Identify which cell holds the provided text, then report its [X, Y] central coordinate. 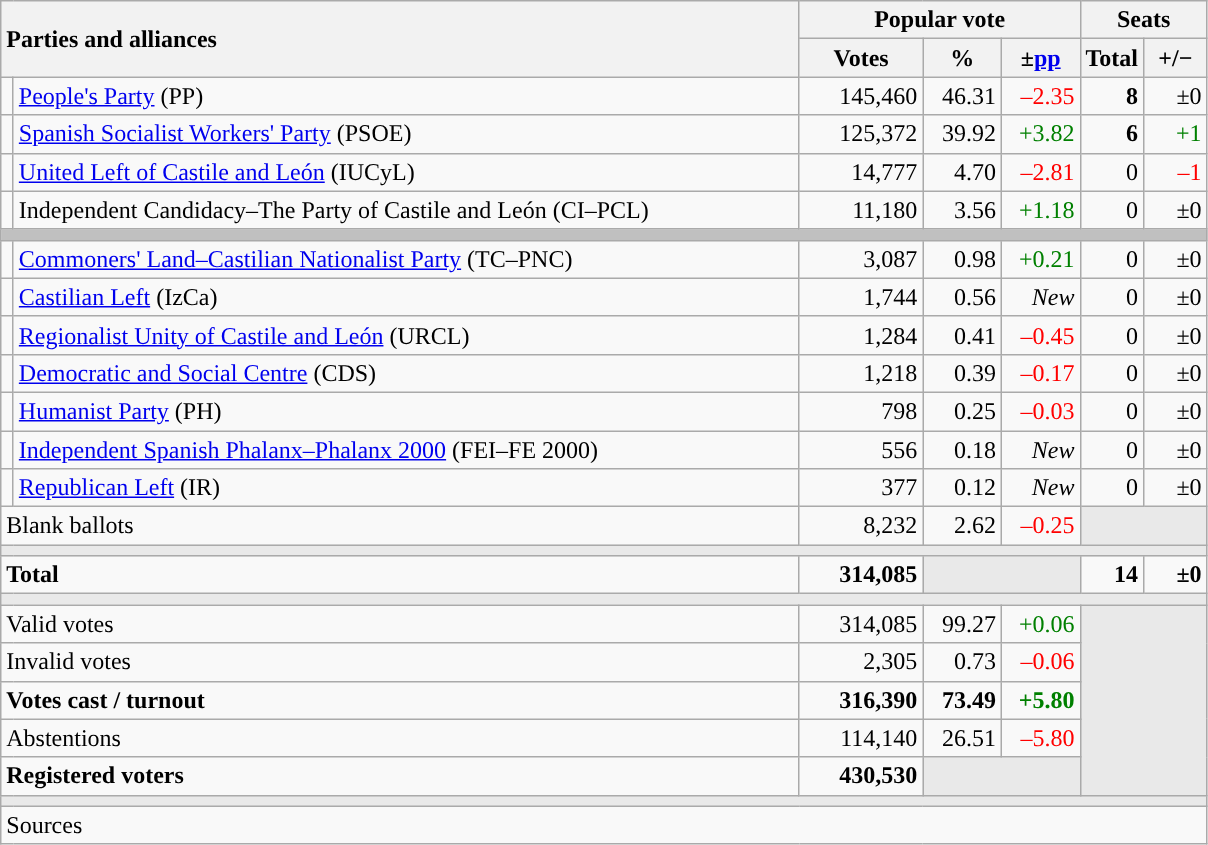
0.18 [962, 449]
2.62 [962, 526]
United Left of Castile and León (IUCyL) [406, 172]
+0.06 [1040, 624]
1,744 [861, 297]
73.49 [962, 700]
125,372 [861, 134]
0.41 [962, 335]
Seats [1144, 20]
798 [861, 411]
14,777 [861, 172]
3.56 [962, 210]
0.98 [962, 259]
–2.81 [1040, 172]
1,218 [861, 373]
99.27 [962, 624]
Regionalist Unity of Castile and León (URCL) [406, 335]
1,284 [861, 335]
3,087 [861, 259]
–2.35 [1040, 96]
2,305 [861, 662]
Republican Left (IR) [406, 488]
8 [1112, 96]
Independent Candidacy–The Party of Castile and León (CI–PCL) [406, 210]
26.51 [962, 738]
+3.82 [1040, 134]
556 [861, 449]
14 [1112, 575]
Commoners' Land–Castilian Nationalist Party (TC–PNC) [406, 259]
+5.80 [1040, 700]
Votes [861, 58]
Humanist Party (PH) [406, 411]
Spanish Socialist Workers' Party (PSOE) [406, 134]
8,232 [861, 526]
Independent Spanish Phalanx–Phalanx 2000 (FEI–FE 2000) [406, 449]
–0.17 [1040, 373]
Votes cast / turnout [400, 700]
Parties and alliances [400, 39]
Sources [604, 825]
Registered voters [400, 776]
Popular vote [940, 20]
% [962, 58]
0.12 [962, 488]
Invalid votes [400, 662]
6 [1112, 134]
+1 [1176, 134]
0.39 [962, 373]
–1 [1176, 172]
–0.45 [1040, 335]
39.92 [962, 134]
430,530 [861, 776]
4.70 [962, 172]
145,460 [861, 96]
0.73 [962, 662]
11,180 [861, 210]
–0.03 [1040, 411]
0.25 [962, 411]
–0.25 [1040, 526]
Valid votes [400, 624]
+/− [1176, 58]
–0.06 [1040, 662]
+1.18 [1040, 210]
Castilian Left (IzCa) [406, 297]
0.56 [962, 297]
Blank ballots [400, 526]
±pp [1040, 58]
Democratic and Social Centre (CDS) [406, 373]
46.31 [962, 96]
316,390 [861, 700]
114,140 [861, 738]
+0.21 [1040, 259]
377 [861, 488]
–5.80 [1040, 738]
People's Party (PP) [406, 96]
Abstentions [400, 738]
